From the cell containing the given text, extract its center point as (X, Y) coordinate. 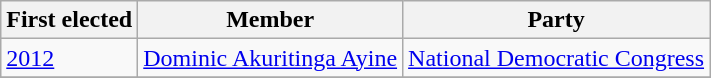
National Democratic Congress (556, 58)
Dominic Akuritinga Ayine (270, 58)
Member (270, 20)
First elected (70, 20)
Party (556, 20)
2012 (70, 58)
